Identify which cell holds the provided text, then report its [x, y] central coordinate. 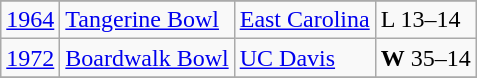
W 35–14 [426, 58]
1972 [30, 58]
1964 [30, 20]
UC Davis [304, 58]
Tangerine Bowl [147, 20]
East Carolina [304, 20]
Boardwalk Bowl [147, 58]
L 13–14 [426, 20]
